Return the [X, Y] coordinate for the center point of the cell that contains the specified text.  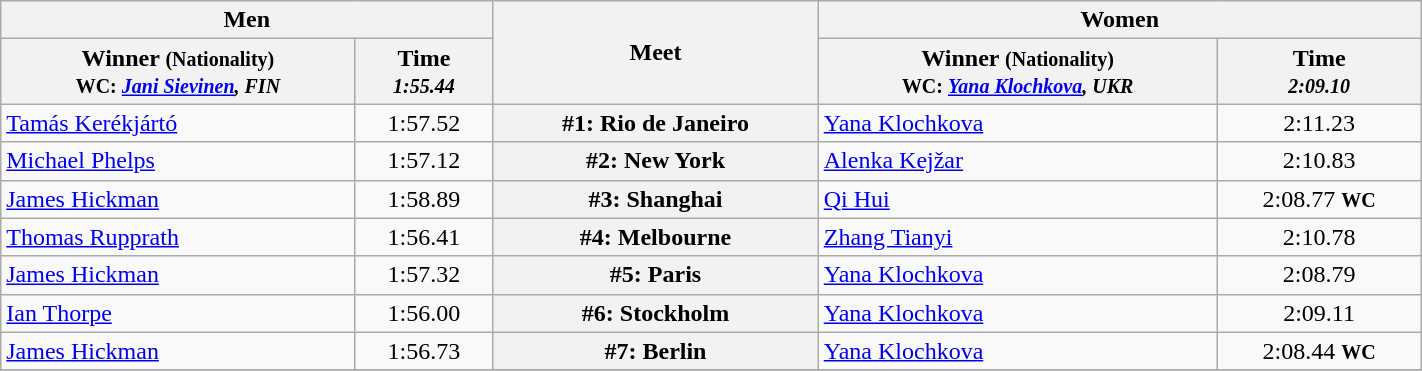
Zhang Tianyi [1018, 237]
2:08.44 WC [1319, 351]
Qi Hui [1018, 199]
#7: Berlin [656, 351]
Thomas Rupprath [178, 237]
1:57.32 [424, 275]
1:57.12 [424, 161]
1:56.41 [424, 237]
Time 1:55.44 [424, 72]
Meet [656, 52]
Time 2:09.10 [1319, 72]
#1: Rio de Janeiro [656, 123]
#4: Melbourne [656, 237]
2:10.83 [1319, 161]
Ian Thorpe [178, 313]
2:09.11 [1319, 313]
2:08.77 WC [1319, 199]
#3: Shanghai [656, 199]
2:08.79 [1319, 275]
2:10.78 [1319, 237]
1:56.00 [424, 313]
Women [1120, 20]
2:11.23 [1319, 123]
#6: Stockholm [656, 313]
Winner (Nationality) WC: Jani Sievinen, FIN [178, 72]
Tamás Kerékjártó [178, 123]
Alenka Kejžar [1018, 161]
1:56.73 [424, 351]
Michael Phelps [178, 161]
1:58.89 [424, 199]
Winner (Nationality) WC: Yana Klochkova, UKR [1018, 72]
Men [247, 20]
1:57.52 [424, 123]
#5: Paris [656, 275]
#2: New York [656, 161]
